Return the (x, y) coordinate for the center point of the cell that contains the specified text.  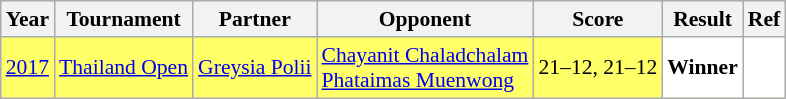
Result (702, 19)
Partner (254, 19)
Chayanit Chaladchalam Phataimas Muenwong (424, 68)
Opponent (424, 19)
Greysia Polii (254, 68)
Score (598, 19)
Winner (702, 68)
Thailand Open (124, 68)
21–12, 21–12 (598, 68)
2017 (28, 68)
Tournament (124, 19)
Ref (764, 19)
Year (28, 19)
